Pinpoint the cell where the given text exists, returning its (X, Y) midpoint coordinate. 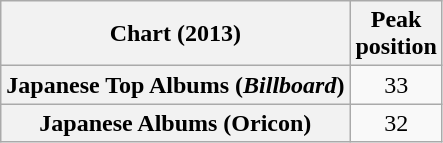
Peakposition (396, 34)
Japanese Albums (Oricon) (176, 123)
33 (396, 85)
Japanese Top Albums (Billboard) (176, 85)
Chart (2013) (176, 34)
32 (396, 123)
